Capture the cell that displays the provided text and extract its (X, Y) central coordinate. 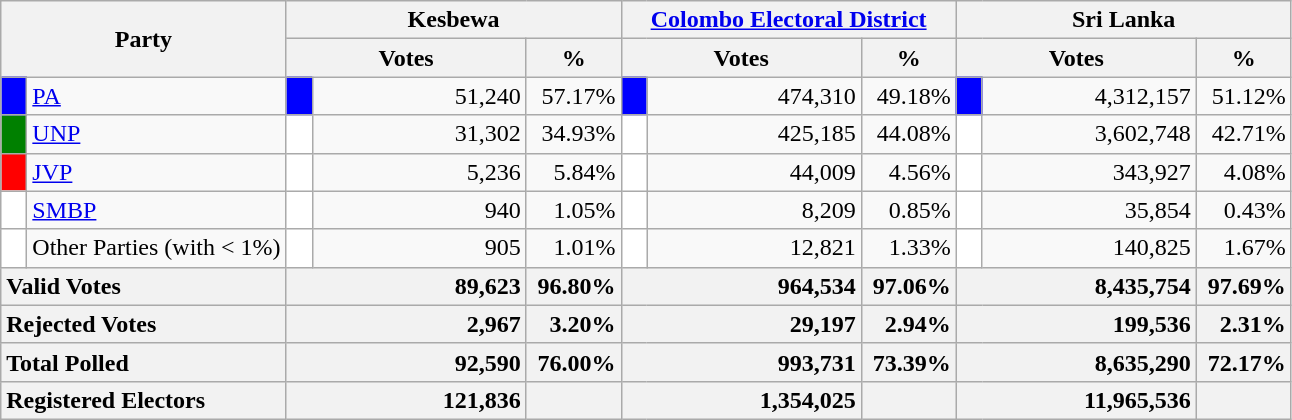
12,821 (754, 248)
199,536 (1076, 324)
1.33% (908, 248)
3,602,748 (1089, 134)
4.56% (908, 172)
Other Parties (with < 1%) (156, 248)
51.12% (1244, 96)
1.01% (574, 248)
44,009 (754, 172)
993,731 (741, 362)
140,825 (1089, 248)
89,623 (406, 286)
42.71% (1244, 134)
4,312,157 (1089, 96)
29,197 (741, 324)
1.67% (1244, 248)
73.39% (908, 362)
Registered Electors (144, 400)
0.43% (1244, 210)
0.85% (908, 210)
35,854 (1089, 210)
964,534 (741, 286)
76.00% (574, 362)
JVP (156, 172)
Sri Lanka (1124, 20)
PA (156, 96)
121,836 (406, 400)
940 (419, 210)
Colombo Electoral District (788, 20)
905 (419, 248)
425,185 (754, 134)
72.17% (1244, 362)
97.06% (908, 286)
96.80% (574, 286)
343,927 (1089, 172)
92,590 (406, 362)
8,209 (754, 210)
34.93% (574, 134)
57.17% (574, 96)
44.08% (908, 134)
11,965,536 (1076, 400)
2.31% (1244, 324)
474,310 (754, 96)
31,302 (419, 134)
3.20% (574, 324)
Valid Votes (144, 286)
5,236 (419, 172)
Total Polled (144, 362)
8,635,290 (1076, 362)
51,240 (419, 96)
2.94% (908, 324)
Rejected Votes (144, 324)
1.05% (574, 210)
SMBP (156, 210)
1,354,025 (741, 400)
49.18% (908, 96)
Party (144, 39)
Kesbewa (454, 20)
97.69% (1244, 286)
5.84% (574, 172)
UNP (156, 134)
2,967 (406, 324)
4.08% (1244, 172)
8,435,754 (1076, 286)
